For the text-containing cell, return its midpoint in [X, Y] coordinate format. 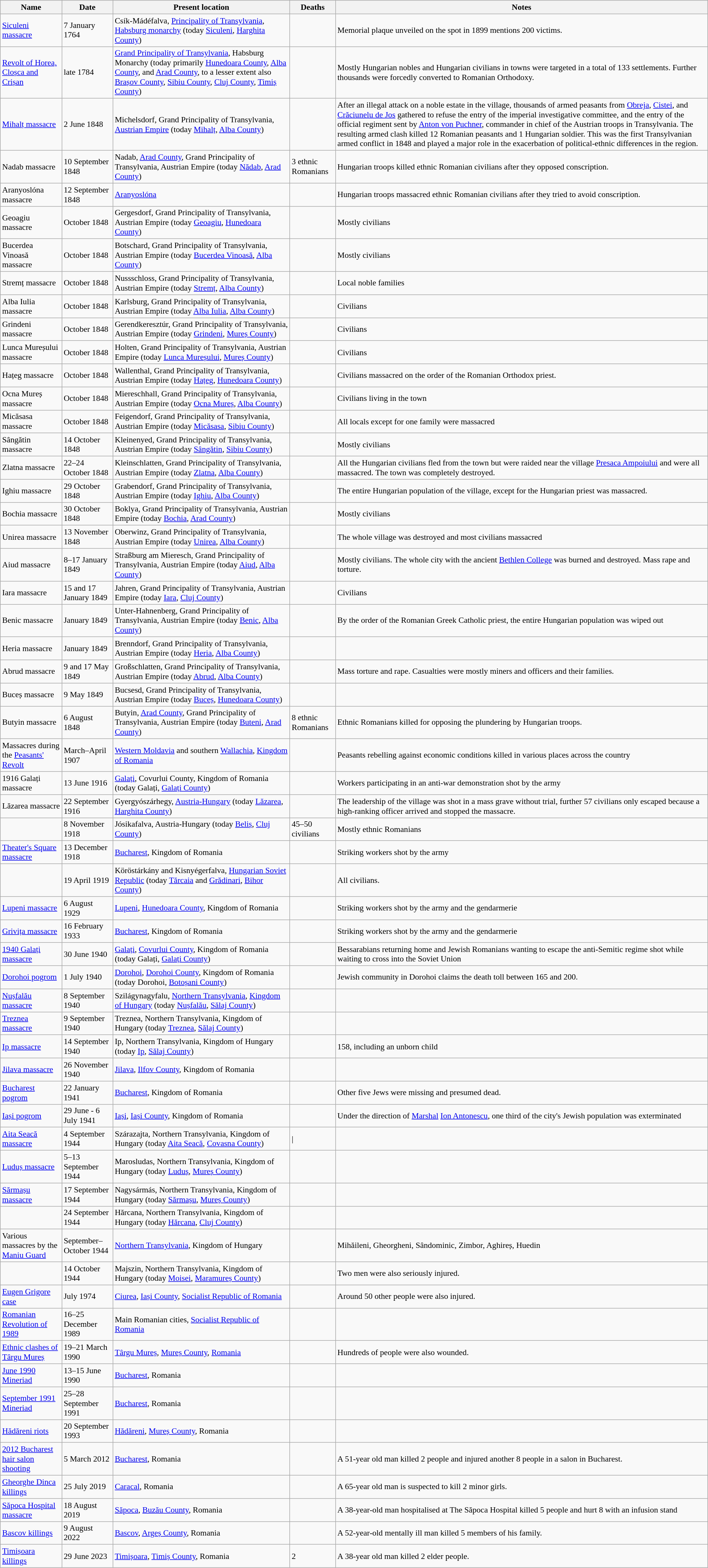
Ciurea, Iași County, Socialist Republic of Romania [202, 1296]
Nadab, Arad County, Grand Principality of Transylvania, Austrian Empire (today Nădab, Arad County) [202, 167]
Date [88, 7]
7 January 1764 [88, 30]
22 September 1916 [88, 806]
Ethnic Romanians killed for opposing the plundering by Hungarian troops. [522, 722]
14 October 1848 [88, 445]
Feigendorf, Grand Principality of Transylvania, Austrian Empire (today Micăsasa, Sibiu County) [202, 421]
8–17 January 1849 [88, 565]
22–24 October 1848 [88, 468]
Gyergyószárhegy, Austria-Hungary (today Lăzarea, Harghita County) [202, 806]
late 1784 [88, 72]
24 September 1944 [88, 1218]
Bucerdea Vinoasă massacre [31, 255]
26 November 1940 [88, 1070]
Caracal, Romania [202, 1487]
Zlatna massacre [31, 468]
Name [31, 7]
Unirea massacre [31, 537]
Buceș massacre [31, 695]
Bessarabians returning home and Jewish Romanians wanting to escape the anti-Semitic regime shot while waiting to cross into the Soviet Union [522, 954]
Aiud massacre [31, 565]
Köröstárkány and Kisnyégerfalva, Hungarian Soviet Republic (today Tărcaia and Grădinari, Bihor County) [202, 880]
Other five Jews were missing and presumed dead. [522, 1092]
Stremț massacre [31, 283]
Alba Iulia massacre [31, 307]
25 July 2019 [88, 1487]
Hădăreni riots [31, 1431]
9 and 17 May 1849 [88, 672]
Wallenthal, Grand Principality of Transylvania, Austrian Empire (today Hațeg, Hunedoara County) [202, 375]
Sărmașu massacre [31, 1194]
Kleinschlatten, Grand Principality of Transylvania, Austrian Empire (today Zlatna, Alba County) [202, 468]
19 April 1919 [88, 880]
Mihalț massacre [31, 125]
Dorohoi pogrom [31, 978]
16–25 December 1989 [88, 1324]
Hădăreni, Mureș County, Romania [202, 1431]
Geoagiu massacre [31, 223]
A 65-year old man is suspected to kill 2 minor girls. [522, 1487]
45–50 civilians [313, 829]
Karlsburg, Grand Principality of Transylvania, Austrian Empire (today Alba Iulia, Alba County) [202, 307]
Grivița massacre [31, 931]
Timișoara killings [31, 1556]
Micăsasa massacre [31, 421]
Mostly ethnic Romanians [522, 829]
Ip, Northern Transylvania, Kingdom of Hungary (today Ip, Sălaj County) [202, 1046]
| [313, 1139]
Hungarian troops killed ethnic Romanian civilians after they opposed conscription. [522, 167]
Notes [522, 7]
The whole village was destroyed and most civilians massacred [522, 537]
March–April 1907 [88, 756]
Heria massacre [31, 648]
Mostly civilians. The whole city with the ancient Bethlen College was burned and destroyed. Mass rape and torture. [522, 565]
Treznea massacre [31, 1024]
Present location [202, 7]
Kleinenyed, Grand Principality of Transylvania, Austrian Empire (today Sângătin, Sibiu County) [202, 445]
13 November 1848 [88, 537]
1 July 1940 [88, 978]
16 February 1933 [88, 931]
Massacres during the Peasants' Revolt [31, 756]
Main Romanian cities, Socialist Republic of Romania [202, 1324]
2 [313, 1556]
Aranyoslóna [202, 195]
Mihăileni, Gheorgheni, Sândominic, Zimbor, Aghireș, Huedin [522, 1246]
Treznea, Northern Transylvania, Kingdom of Hungary (today Treznea, Sălaj County) [202, 1024]
Civilians living in the town [522, 399]
9 September 1940 [88, 1024]
3 ethnic Romanians [313, 167]
Csík-Mádéfalva, Principality of Transylvania, Habsburg monarchy (today Siculeni, Harghita County) [202, 30]
Bochia massacre [31, 514]
Gheorghe Dinca killings [31, 1487]
September–October 1944 [88, 1246]
Hundreds of people were also wounded. [522, 1352]
6 August 1848 [88, 722]
Târgu Mureș, Mureș County, Romania [202, 1352]
Bucharest pogrom [31, 1092]
Timișoara, Timiș County, Romania [202, 1556]
Dorohoi, Dorohoi County, Kingdom of Romania (today Dorohoi, Botoșani County) [202, 978]
30 October 1848 [88, 514]
8 November 1918 [88, 829]
Lupeni, Hunedoara County, Kingdom of Romania [202, 908]
12 September 1848 [88, 195]
Ocna Mureș massacre [31, 399]
Romanian Revolution of 1989 [31, 1324]
Peasants rebelling against economic conditions killed in various places across the country [522, 756]
Hărcana, Northern Transylvania, Kingdom of Hungary (today Hărcana, Cluj County) [202, 1218]
Nușfalău massacre [31, 1000]
Aranyoslóna massacre [31, 195]
Boklya, Grand Principality of Transylvania, Austrian Empire (today Bochia, Arad County) [202, 514]
Nussschloss, Grand Principality of Transylvania, Austrian Empire (today Stremț, Alba County) [202, 283]
Under the direction of Marshal Ion Antonescu, one third of the city's Jewish population was exterminated [522, 1116]
158, including an unborn child [522, 1046]
Lupeni massacre [31, 908]
Jewish community in Dorohoi claims the death toll between 165 and 200. [522, 978]
Gergesdorf, Grand Principality of Transylvania, Austrian Empire (today Geoagiu, Hunedoara County) [202, 223]
Bascov killings [31, 1533]
Großschlatten, Grand Principality of Transylvania, Austrian Empire (today Abrud, Alba County) [202, 672]
13 June 1916 [88, 783]
Ethnic clashes of Târgu Mureș [31, 1352]
Siculeni massacre [31, 30]
Western Moldavia and southern Wallachia, Kingdom of Romania [202, 756]
Local noble families [522, 283]
Straßburg am Mieresch, Grand Principality of Transylvania, Austrian Empire (today Aiud, Alba County) [202, 565]
Oberwinz, Grand Principality of Transylvania, Austrian Empire (today Unirea, Alba County) [202, 537]
Deaths [313, 7]
By the order of the Romanian Greek Catholic priest, the entire Hungarian population was wiped out [522, 621]
September 1991 Mineriad [31, 1403]
Aita Seacă massacre [31, 1139]
Butyin, Arad County, Grand Principality of Transylvania, Austrian Empire (today Buteni, Arad County) [202, 722]
Northern Transylvania, Kingdom of Hungary [202, 1246]
Nadab massacre [31, 167]
29 June 2023 [88, 1556]
Marosludas, Northern Transylvania, Kingdom of Hungary (today Luduș, Mureș County) [202, 1167]
2012 Bucharest hair salon shooting [31, 1459]
A 38-year-old man hospitalised at The Săpoca Hospital killed 5 people and hurt 8 with an infusion stand [522, 1510]
13 December 1918 [88, 852]
18 August 2019 [88, 1510]
A 38-year old man killed 2 elder people. [522, 1556]
Bascov, Argeș County, Romania [202, 1533]
1940 Galați massacre [31, 954]
Civilians massacred on the order of the Romanian Orthodox priest. [522, 375]
14 October 1944 [88, 1274]
A 51-year old man killed 2 people and injured another 8 people in a salon in Bucharest. [522, 1459]
Iara massacre [31, 593]
22 January 1941 [88, 1092]
19–21 March 1990 [88, 1352]
Abrud massacre [31, 672]
Iași, Iași County, Kingdom of Romania [202, 1116]
Brenndorf, Grand Principality of Transylvania, Austrian Empire (today Heria, Alba County) [202, 648]
29 October 1848 [88, 491]
Sângătin massacre [31, 445]
Grabendorf, Grand Principality of Transylvania, Austrian Empire (today Ighiu, Alba County) [202, 491]
8 ethnic Romanians [313, 722]
Hungarian troops massacred ethnic Romanian civilians after they tried to avoid conscription. [522, 195]
Unter-Hahnenberg, Grand Principality of Transylvania, Austrian Empire (today Benic, Alba County) [202, 621]
Szilágynagyfalu, Northern Transylvania, Kingdom of Hungary (today Nușfalău, Sălaj County) [202, 1000]
Around 50 other people were also injured. [522, 1296]
Iași pogrom [31, 1116]
Jósikafalva, Austria-Hungary (today Beliș, Cluj County) [202, 829]
Revolt of Horea, Cloșca and Crișan [31, 72]
Benic massacre [31, 621]
Theater's Square massacre [31, 852]
5 March 2012 [88, 1459]
1916 Galați massacre [31, 783]
Jilava, Ilfov County, Kingdom of Romania [202, 1070]
8 September 1940 [88, 1000]
Bucsesd, Grand Principality of Transylvania, Austrian Empire (today Buceș, Hunedoara County) [202, 695]
Striking workers shot by the army [522, 852]
Nagysármás, Northern Transylvania, Kingdom of Hungary (today Sărmașu, Mureș County) [202, 1194]
A 52-year-old mentally ill man killed 5 members of his family. [522, 1533]
10 September 1848 [88, 167]
Jilava massacre [31, 1070]
Gerendkeresztúr, Grand Principality of Transylvania, Austrian Empire (today Grindeni, Mureș County) [202, 329]
Săpoca, Buzău County, Romania [202, 1510]
9 May 1849 [88, 695]
Ip massacre [31, 1046]
Jahren, Grand Principality of Transylvania, Austrian Empire (today Iara, Cluj County) [202, 593]
15 and 17 January 1849 [88, 593]
5–13 September 1944 [88, 1167]
Two men were also seriously injured. [522, 1274]
17 September 1944 [88, 1194]
All civilians. [522, 880]
All locals except for one family were massacred [522, 421]
4 September 1944 [88, 1139]
Lunca Mureșului massacre [31, 353]
Butyin massacre [31, 722]
Majszin, Northern Transylvania, Kingdom of Hungary (today Moisei, Maramureș County) [202, 1274]
13–15 June 1990 [88, 1375]
Miereschhall, Grand Principality of Transylvania, Austrian Empire (today Ocna Mureș, Alba County) [202, 399]
20 September 1993 [88, 1431]
Lăzarea massacre [31, 806]
The entire Hungarian population of the village, except for the Hungarian priest was massacred. [522, 491]
14 September 1940 [88, 1046]
Grindeni massacre [31, 329]
June 1990 Mineriad [31, 1375]
Michelsdorf, Grand Principality of Transylvania, Austrian Empire (today Mihalț, Alba County) [202, 125]
Botschard, Grand Principality of Transylvania, Austrian Empire (today Bucerdea Vinoasă, Alba County) [202, 255]
Luduș massacre [31, 1167]
July 1974 [88, 1296]
25–28 September 1991 [88, 1403]
9 August 2022 [88, 1533]
6 August 1929 [88, 908]
Szárazajta, Northern Transylvania, Kingdom of Hungary (today Aita Seacă, Covasna County) [202, 1139]
Eugen Grigore case [31, 1296]
Workers participating in an anti-war demonstration shot by the army [522, 783]
Săpoca Hospital massacre [31, 1510]
2 June 1848 [88, 125]
Holten, Grand Principality of Transylvania, Austrian Empire (today Lunca Mureșului, Mureș County) [202, 353]
Various massacres by the Maniu Guard [31, 1246]
Ighiu massacre [31, 491]
Hațeg massacre [31, 375]
30 June 1940 [88, 954]
Mass torture and rape. Casualties were mostly miners and officers and their families. [522, 672]
Memorial plaque unveiled on the spot in 1899 mentions 200 victims. [522, 30]
29 June - 6 July 1941 [88, 1116]
